Locate the cell with the specified text and output its [x, y] center coordinate. 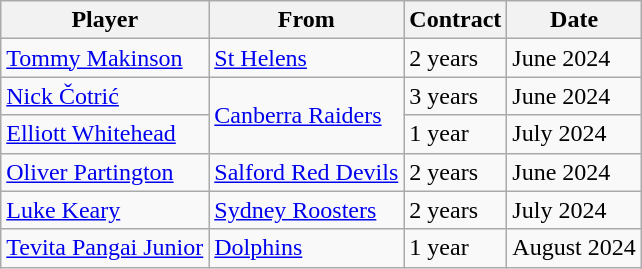
Player [105, 20]
Contract [456, 20]
Salford Red Devils [306, 172]
Dolphins [306, 248]
August 2024 [574, 248]
From [306, 20]
St Helens [306, 58]
Elliott Whitehead [105, 134]
Canberra Raiders [306, 115]
Oliver Partington [105, 172]
Sydney Roosters [306, 210]
3 years [456, 96]
Nick Čotrić [105, 96]
Luke Keary [105, 210]
Date [574, 20]
Tevita Pangai Junior [105, 248]
Tommy Makinson [105, 58]
